Return (x, y) of the center of cell containing provided text 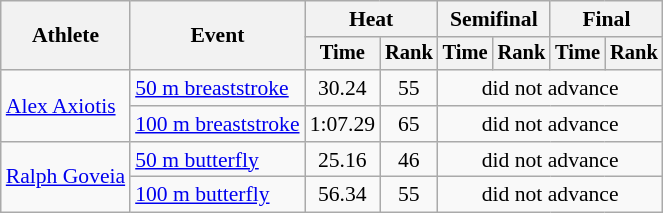
50 m butterfly (217, 160)
Alex Axiotis (66, 106)
1:07.29 (342, 124)
Semifinal (494, 19)
Athlete (66, 36)
50 m breaststroke (217, 88)
30.24 (342, 88)
56.34 (342, 195)
65 (409, 124)
Heat (372, 19)
Ralph Goveia (66, 178)
Event (217, 36)
100 m butterfly (217, 195)
25.16 (342, 160)
46 (409, 160)
Final (606, 19)
100 m breaststroke (217, 124)
